Capture the cell that displays the provided text and extract its (X, Y) central coordinate. 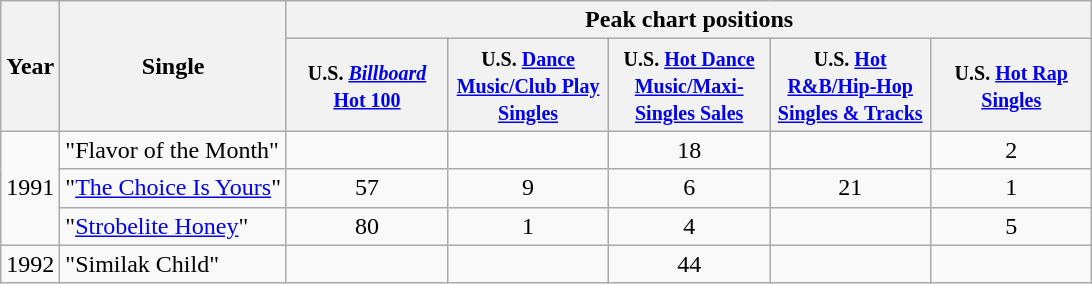
6 (690, 188)
21 (850, 188)
Single (174, 66)
1992 (30, 264)
Peak chart positions (688, 20)
2 (1012, 150)
"Similak Child" (174, 264)
"Flavor of the Month" (174, 150)
57 (366, 188)
U.S. Billboard Hot 100 (366, 85)
44 (690, 264)
"The Choice Is Yours" (174, 188)
9 (528, 188)
18 (690, 150)
1991 (30, 188)
U.S. Hot R&B/Hip-Hop Singles & Tracks (850, 85)
5 (1012, 226)
4 (690, 226)
U.S. Dance Music/Club Play Singles (528, 85)
80 (366, 226)
U.S. Hot Rap Singles (1012, 85)
Year (30, 66)
"Strobelite Honey" (174, 226)
U.S. Hot Dance Music/Maxi-Singles Sales (690, 85)
